Capture the cell that displays the provided text and extract its (x, y) central coordinate. 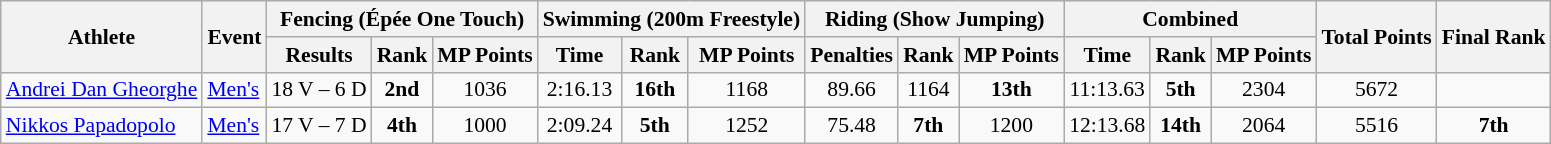
1164 (928, 90)
18 V – 6 D (318, 90)
Results (318, 55)
14th (1180, 126)
Total Points (1376, 36)
2:16.13 (580, 90)
75.48 (852, 126)
Final Rank (1494, 36)
1036 (484, 90)
89.66 (852, 90)
16th (654, 90)
13th (1012, 90)
1252 (746, 126)
Event (234, 36)
Combined (1190, 19)
5672 (1376, 90)
4th (402, 126)
Penalties (852, 55)
2304 (1264, 90)
12:13.68 (1107, 126)
2064 (1264, 126)
Nikkos Papadopolo (102, 126)
17 V – 7 D (318, 126)
Riding (Show Jumping) (934, 19)
1168 (746, 90)
11:13.63 (1107, 90)
Fencing (Épée One Touch) (402, 19)
2nd (402, 90)
1000 (484, 126)
Andrei Dan Gheorghe (102, 90)
1200 (1012, 126)
2:09.24 (580, 126)
5516 (1376, 126)
Swimming (200m Freestyle) (672, 19)
Athlete (102, 36)
